Search for the cell housing the specified text and yield its (X, Y) center coordinate. 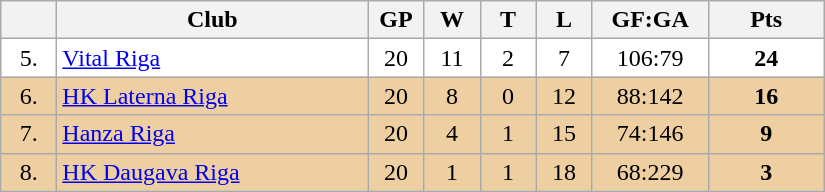
Hanza Riga (212, 134)
24 (766, 58)
HK Laterna Riga (212, 96)
8 (452, 96)
106:79 (650, 58)
HK Daugava Riga (212, 172)
6. (29, 96)
Pts (766, 20)
GP (396, 20)
74:146 (650, 134)
12 (564, 96)
0 (508, 96)
11 (452, 58)
18 (564, 172)
Vital Riga (212, 58)
15 (564, 134)
16 (766, 96)
7. (29, 134)
L (564, 20)
Club (212, 20)
7 (564, 58)
3 (766, 172)
GF:GA (650, 20)
2 (508, 58)
9 (766, 134)
8. (29, 172)
5. (29, 58)
W (452, 20)
88:142 (650, 96)
4 (452, 134)
68:229 (650, 172)
T (508, 20)
